For the text-containing cell, return its midpoint in [x, y] coordinate format. 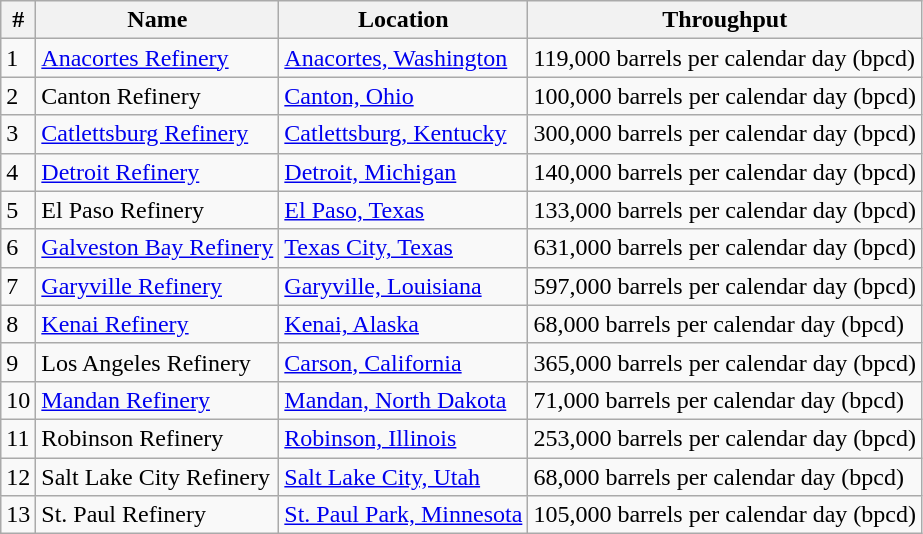
Los Angeles Refinery [158, 362]
Name [158, 20]
4 [18, 172]
Robinson, Illinois [404, 438]
# [18, 20]
Anacortes Refinery [158, 58]
Salt Lake City Refinery [158, 477]
9 [18, 362]
100,000 barrels per calendar day (bpcd) [725, 96]
El Paso Refinery [158, 210]
365,000 barrels per calendar day (bpcd) [725, 362]
7 [18, 286]
Canton, Ohio [404, 96]
Robinson Refinery [158, 438]
Carson, California [404, 362]
St. Paul Park, Minnesota [404, 515]
10 [18, 400]
300,000 barrels per calendar day (bpcd) [725, 134]
Kenai, Alaska [404, 324]
Garyville Refinery [158, 286]
253,000 barrels per calendar day (bpcd) [725, 438]
Salt Lake City, Utah [404, 477]
Mandan Refinery [158, 400]
631,000 barrels per calendar day (bpcd) [725, 248]
6 [18, 248]
119,000 barrels per calendar day (bpcd) [725, 58]
11 [18, 438]
El Paso, Texas [404, 210]
3 [18, 134]
Canton Refinery [158, 96]
2 [18, 96]
Galveston Bay Refinery [158, 248]
Texas City, Texas [404, 248]
597,000 barrels per calendar day (bpcd) [725, 286]
140,000 barrels per calendar day (bpcd) [725, 172]
105,000 barrels per calendar day (bpcd) [725, 515]
Garyville, Louisiana [404, 286]
Location [404, 20]
12 [18, 477]
St. Paul Refinery [158, 515]
Detroit Refinery [158, 172]
133,000 barrels per calendar day (bpcd) [725, 210]
Detroit, Michigan [404, 172]
71,000 barrels per calendar day (bpcd) [725, 400]
Throughput [725, 20]
13 [18, 515]
8 [18, 324]
Kenai Refinery [158, 324]
Anacortes, Washington [404, 58]
Catlettsburg Refinery [158, 134]
1 [18, 58]
Catlettsburg, Kentucky [404, 134]
5 [18, 210]
Mandan, North Dakota [404, 400]
